From the cell containing the given text, extract its center point as [x, y] coordinate. 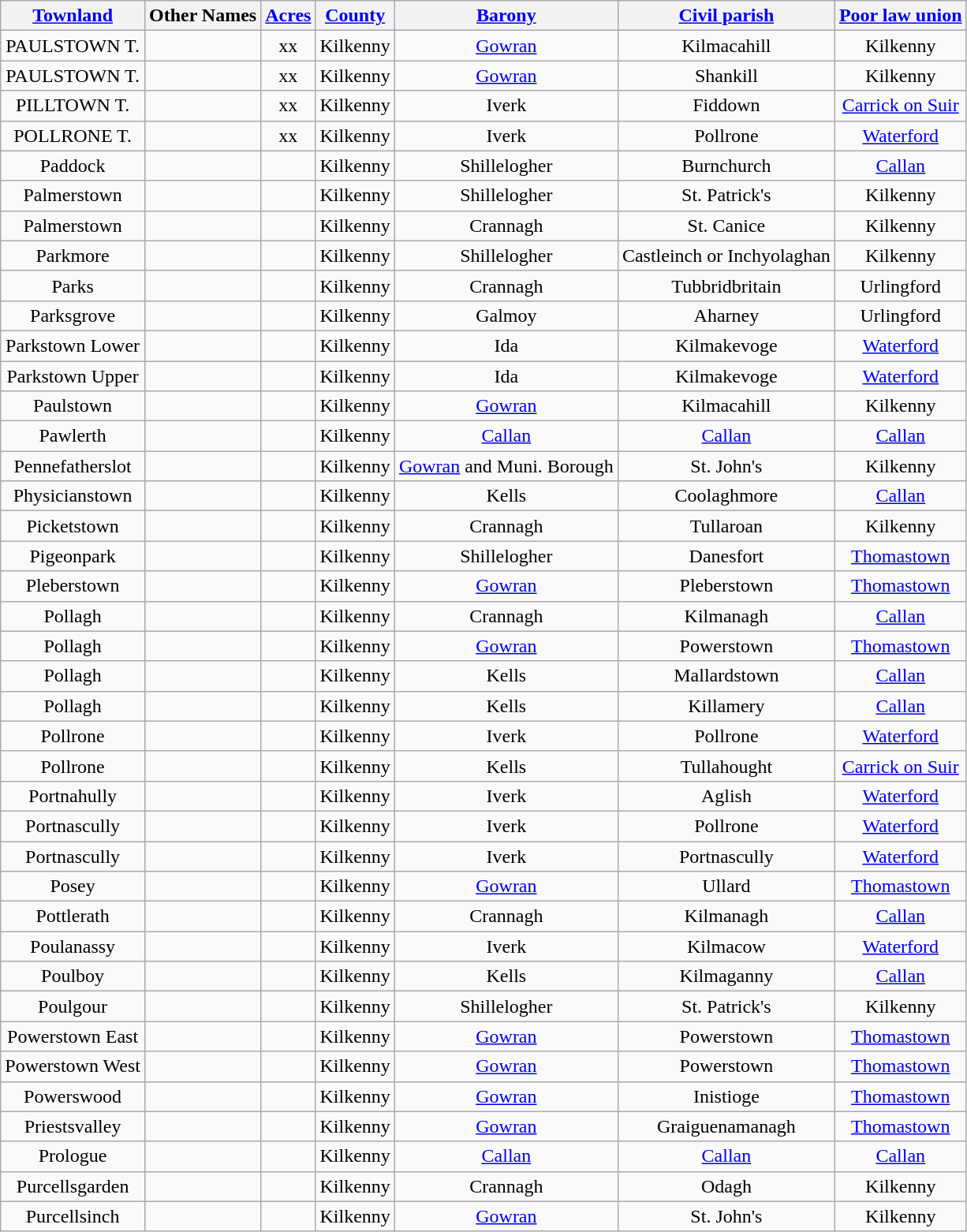
Powerstown West [73, 1066]
Powerswood [73, 1096]
Paddock [73, 166]
Poor law union [901, 16]
County [355, 16]
Gowran and Muni. Borough [506, 466]
Poulanassy [73, 946]
Tubbridbritain [726, 286]
Prologue [73, 1156]
Parkstown Lower [73, 345]
Townland [73, 16]
Parkmore [73, 256]
Priestsvalley [73, 1126]
Inistioge [726, 1096]
St. Canice [726, 226]
Parksgrove [73, 315]
Parkstown Upper [73, 376]
Danesfort [726, 556]
Barony [506, 16]
Killamery [726, 706]
Poulboy [73, 976]
Burnchurch [726, 166]
Mallardstown [726, 676]
Aharney [726, 315]
Acres [289, 16]
Civil parish [726, 16]
Pottlerath [73, 917]
Ullard [726, 887]
Galmoy [506, 315]
Paulstown [73, 406]
Pennefatherslot [73, 466]
Pigeonpark [73, 556]
Posey [73, 887]
POLLRONE T. [73, 136]
Fiddown [726, 106]
PILLTOWN T. [73, 106]
Purcellsgarden [73, 1186]
Kilmacow [726, 946]
Other Names [202, 16]
Castleinch or Inchyolaghan [726, 256]
Tullaroan [726, 526]
Parks [73, 286]
Shankill [726, 76]
Aglish [726, 796]
Picketstown [73, 526]
Coolaghmore [726, 496]
Graiguenamanagh [726, 1126]
Pawlerth [73, 436]
Poulgour [73, 1006]
Purcellsinch [73, 1216]
Tullahought [726, 766]
Odagh [726, 1186]
Kilmaganny [726, 976]
Physicianstown [73, 496]
Portnahully [73, 796]
Powerstown East [73, 1036]
